Extract the [x, y] coordinate from the center of the cell holding the provided text.  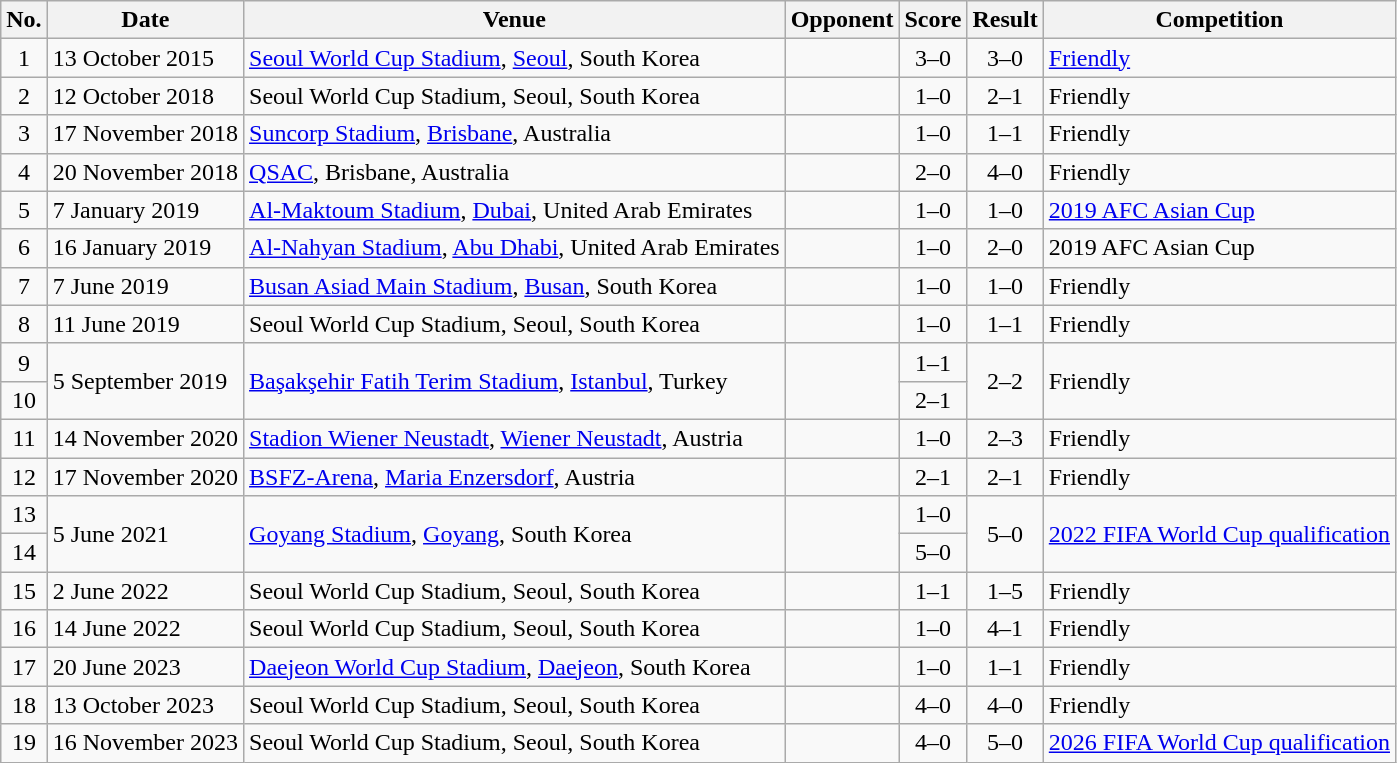
16 November 2023 [145, 743]
14 November 2020 [145, 438]
17 [24, 667]
Stadion Wiener Neustadt, Wiener Neustadt, Austria [515, 438]
1 [24, 58]
14 [24, 553]
16 January 2019 [145, 248]
Daejeon World Cup Stadium, Daejeon, South Korea [515, 667]
20 November 2018 [145, 172]
5 [24, 210]
5 June 2021 [145, 534]
Date [145, 20]
12 [24, 477]
Al-Nahyan Stadium, Abu Dhabi, United Arab Emirates [515, 248]
7 January 2019 [145, 210]
Opponent [842, 20]
6 [24, 248]
15 [24, 591]
16 [24, 629]
Başakşehir Fatih Terim Stadium, Istanbul, Turkey [515, 381]
8 [24, 324]
Goyang Stadium, Goyang, South Korea [515, 534]
7 [24, 286]
13 [24, 515]
2 June 2022 [145, 591]
BSFZ-Arena, Maria Enzersdorf, Austria [515, 477]
Competition [1219, 20]
Al-Maktoum Stadium, Dubai, United Arab Emirates [515, 210]
2–3 [1005, 438]
Result [1005, 20]
QSAC, Brisbane, Australia [515, 172]
17 November 2018 [145, 134]
18 [24, 705]
4–1 [1005, 629]
5 September 2019 [145, 381]
2026 FIFA World Cup qualification [1219, 743]
No. [24, 20]
Busan Asiad Main Stadium, Busan, South Korea [515, 286]
9 [24, 362]
2022 FIFA World Cup qualification [1219, 534]
11 June 2019 [145, 324]
Score [933, 20]
20 June 2023 [145, 667]
13 October 2023 [145, 705]
2–2 [1005, 381]
7 June 2019 [145, 286]
14 June 2022 [145, 629]
12 October 2018 [145, 96]
19 [24, 743]
10 [24, 400]
13 October 2015 [145, 58]
3 [24, 134]
11 [24, 438]
2 [24, 96]
Suncorp Stadium, Brisbane, Australia [515, 134]
17 November 2020 [145, 477]
1–5 [1005, 591]
4 [24, 172]
Venue [515, 20]
